Determine the [x, y] coordinate at the center of the cell enclosing the given text.  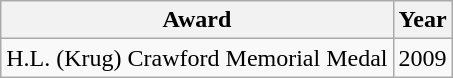
Award [197, 20]
Year [422, 20]
2009 [422, 58]
H.L. (Krug) Crawford Memorial Medal [197, 58]
